Provide the [x, y] coordinate of the cell's center where the given text is located.  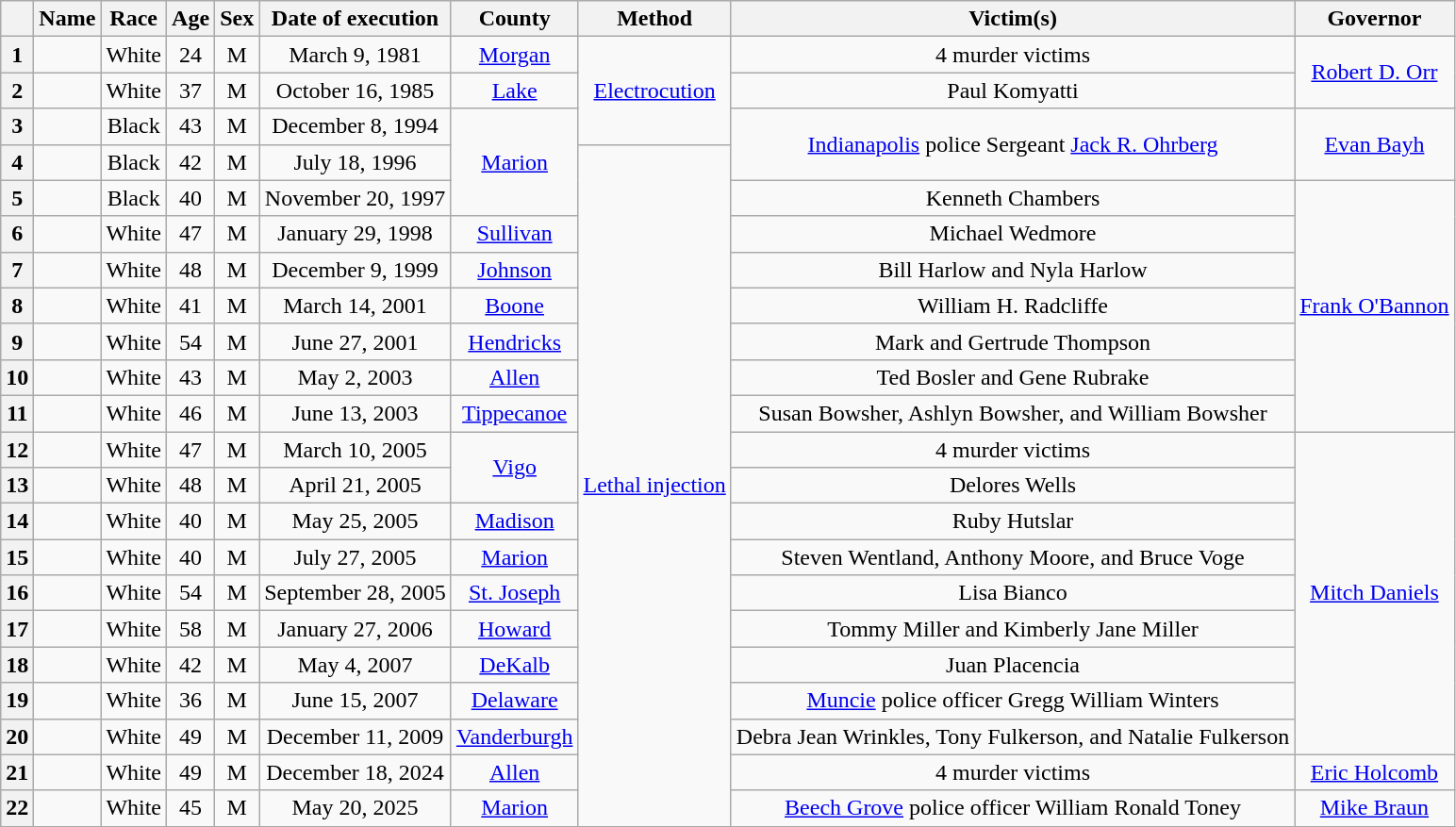
36 [190, 701]
Steven Wentland, Anthony Moore, and Bruce Voge [1013, 557]
Mike Braun [1375, 808]
Name [68, 19]
DeKalb [515, 665]
Johnson [515, 270]
20 [17, 736]
6 [17, 234]
May 2, 2003 [356, 377]
March 10, 2005 [356, 450]
Juan Placencia [1013, 665]
Lake [515, 91]
3 [17, 126]
Frank O'Bannon [1375, 306]
Vigo [515, 468]
Madison [515, 521]
Ted Bosler and Gene Rubrake [1013, 377]
Victim(s) [1013, 19]
County [515, 19]
18 [17, 665]
July 27, 2005 [356, 557]
December 8, 1994 [356, 126]
July 18, 1996 [356, 162]
Lisa Bianco [1013, 593]
Hendricks [515, 341]
17 [17, 629]
Michael Wedmore [1013, 234]
November 20, 1997 [356, 198]
8 [17, 306]
58 [190, 629]
May 20, 2025 [356, 808]
Tommy Miller and Kimberly Jane Miller [1013, 629]
December 11, 2009 [356, 736]
14 [17, 521]
4 [17, 162]
Sullivan [515, 234]
Age [190, 19]
March 14, 2001 [356, 306]
December 9, 1999 [356, 270]
1 [17, 55]
21 [17, 772]
13 [17, 486]
Boone [515, 306]
Howard [515, 629]
January 27, 2006 [356, 629]
Indianapolis police Sergeant Jack R. Ohrberg [1013, 144]
46 [190, 413]
Robert D. Orr [1375, 73]
Method [654, 19]
10 [17, 377]
45 [190, 808]
Vanderburgh [515, 736]
12 [17, 450]
Beech Grove police officer William Ronald Toney [1013, 808]
2 [17, 91]
May 4, 2007 [356, 665]
24 [190, 55]
June 15, 2007 [356, 701]
September 28, 2005 [356, 593]
Governor [1375, 19]
Mitch Daniels [1375, 594]
11 [17, 413]
Lethal injection [654, 485]
22 [17, 808]
Susan Bowsher, Ashlyn Bowsher, and William Bowsher [1013, 413]
Muncie police officer Gregg William Winters [1013, 701]
Evan Bayh [1375, 144]
December 18, 2024 [356, 772]
June 27, 2001 [356, 341]
19 [17, 701]
March 9, 1981 [356, 55]
9 [17, 341]
Sex [238, 19]
16 [17, 593]
Ruby Hutslar [1013, 521]
Delaware [515, 701]
Electrocution [654, 91]
St. Joseph [515, 593]
15 [17, 557]
Paul Komyatti [1013, 91]
Race [134, 19]
Tippecanoe [515, 413]
June 13, 2003 [356, 413]
5 [17, 198]
William H. Radcliffe [1013, 306]
41 [190, 306]
Delores Wells [1013, 486]
Date of execution [356, 19]
January 29, 1998 [356, 234]
April 21, 2005 [356, 486]
Morgan [515, 55]
7 [17, 270]
October 16, 1985 [356, 91]
Mark and Gertrude Thompson [1013, 341]
Debra Jean Wrinkles, Tony Fulkerson, and Natalie Fulkerson [1013, 736]
Kenneth Chambers [1013, 198]
37 [190, 91]
Eric Holcomb [1375, 772]
May 25, 2005 [356, 521]
Bill Harlow and Nyla Harlow [1013, 270]
